Pinpoint the cell where the given text exists, returning its (x, y) midpoint coordinate. 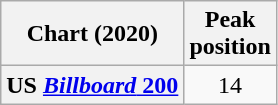
US Billboard 200 (92, 85)
14 (230, 85)
Peakposition (230, 34)
Chart (2020) (92, 34)
